Search for the cell housing the specified text and yield its [X, Y] center coordinate. 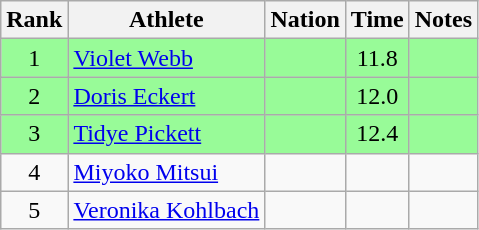
Tidye Pickett [166, 134]
Violet Webb [166, 58]
11.8 [377, 58]
Notes [443, 20]
1 [34, 58]
Doris Eckert [166, 96]
Nation [305, 20]
4 [34, 172]
3 [34, 134]
12.0 [377, 96]
Miyoko Mitsui [166, 172]
2 [34, 96]
Rank [34, 20]
Veronika Kohlbach [166, 210]
Time [377, 20]
12.4 [377, 134]
Athlete [166, 20]
5 [34, 210]
